Determine the (x, y) coordinate at the center of the cell enclosing the given text.  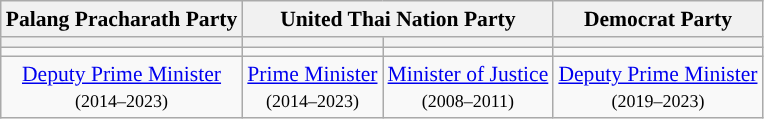
Deputy Prime Minister(2019–2023) (658, 88)
Palang Pracharath Party (122, 19)
Deputy Prime Minister(2014–2023) (122, 88)
Prime Minister(2014–2023) (312, 88)
Democrat Party (658, 19)
Minister of Justice (2008–2011) (468, 88)
United Thai Nation Party (398, 19)
